Return (X, Y) of the center of cell containing provided text 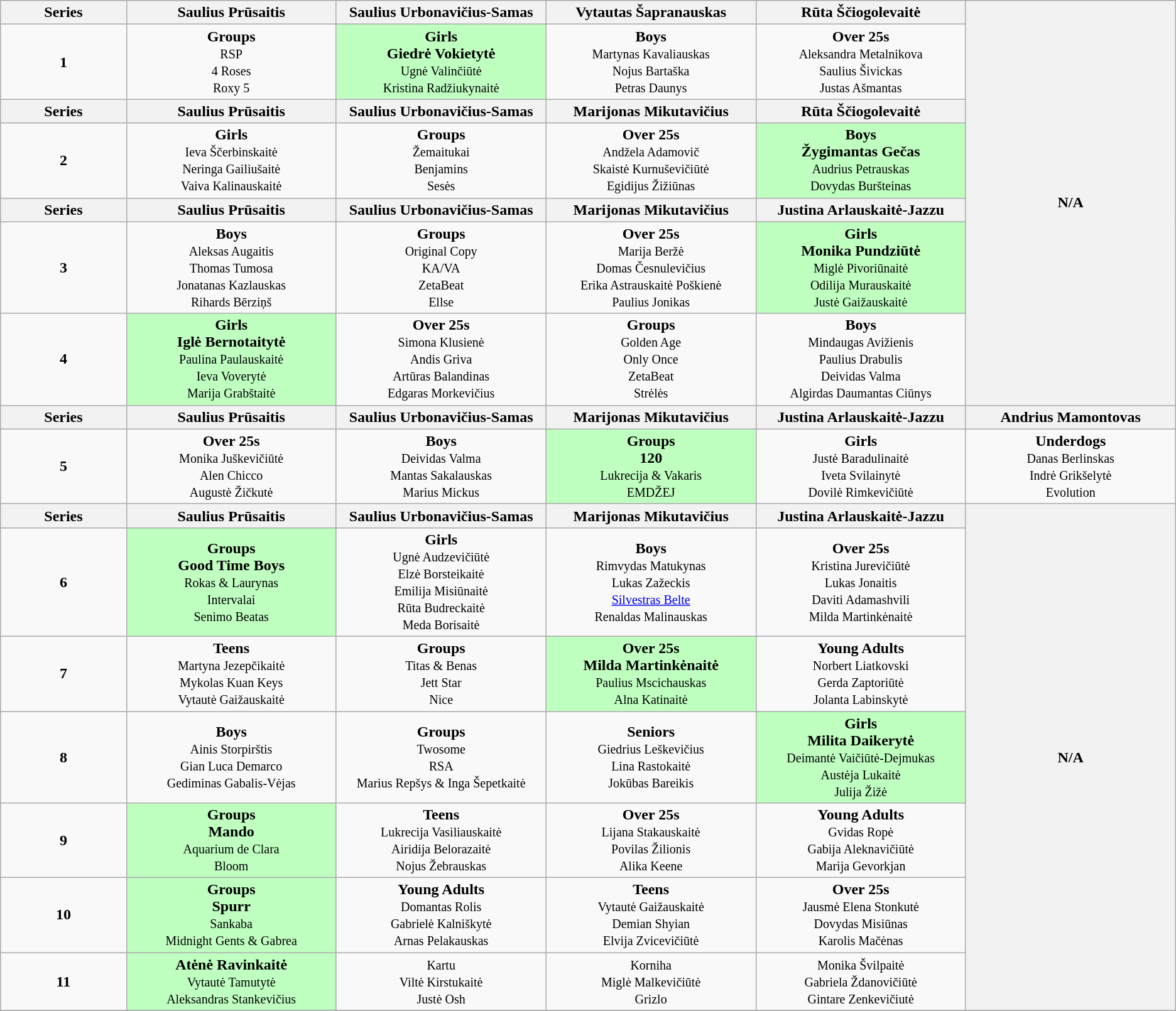
2 (63, 161)
TeensLukrecija VasiliauskaitėAiridija BelorazaitėNojus Žebrauskas (441, 840)
Young AdultsNorbert LiatkovskiGerda ZaptoriūtėJolanta Labinskytė (861, 673)
5 (63, 466)
BoysMindaugas AvižienisPaulius DrabulisDeividas ValmaAlgirdas Daumantas Ciūnys (861, 359)
Young AdultsDomantas RolisGabrielė KalniškytėArnas Pelakauskas (441, 916)
BoysDeividas ValmaMantas SakalauskasMarius Mickus (441, 466)
GroupsGolden AgeOnly OnceZetaBeatStrėlės (651, 359)
Over 25sMilda MartinkėnaitėPaulius MscichauskasAlna Katinaitė (651, 673)
11 (63, 981)
KornihaMiglė MalkevičiūtėGrizlo (651, 981)
Over 25sAleksandra MetalnikovaSaulius ŠivickasJustas Ašmantas (861, 62)
GirlsMonika PundziūtėMiglė PivoriūnaitėOdilija MurauskaitėJustė Gaižauskaitė (861, 268)
1 (63, 62)
GroupsOriginal CopyKA/VAZetaBeatEllse (441, 268)
Young AdultsGvidas RopėGabija AleknavičiūtėMarija Gevorkjan (861, 840)
Over 25sMarija BeržėDomas ČesnulevičiusErika Astrauskaitė PoškienėPaulius Jonikas (651, 268)
TeensVytautė GaižauskaitėDemian ShyianElvija Zvicevičiūtė (651, 916)
8 (63, 757)
Over 25sMonika JuškevičiūtėAlen ChiccoAugustė Žičkutė (231, 466)
Monika ŠvilpaitėGabriela ŽdanovičiūtėGintare Zenkevičiutė (861, 981)
Vytautas Šapranauskas (651, 13)
TeensMartyna JezepčikaitėMykolas Kuan KeysVytautė Gaižauskaitė (231, 673)
GroupsTitas & BenasJett StarNice (441, 673)
BoysRimvydas MatukynasLukas ZažeckisSilvestras BelteRenaldas Malinauskas (651, 581)
BoysMartynas KavaliauskasNojus BartaškaPetras Daunys (651, 62)
Groups120Lukrecija & VakarisEMDŽEJ (651, 466)
10 (63, 916)
4 (63, 359)
3 (63, 268)
Over 25sAndžela AdamovičSkaistė KurnuševičiūtėEgidijus Žižiūnas (651, 161)
GirlsIglė BernotaitytėPaulina PaulauskaitėIeva VoverytėMarija Grabštaitė (231, 359)
BoysŽygimantas GečasAudrius PetrauskasDovydas Buršteinas (861, 161)
GroupsŽemaitukaiBenjaminsSesės (441, 161)
Over 25sJausmė Elena StonkutėDovydas MisiūnasKarolis Mačėnas (861, 916)
KartuViltė KirstukaitėJustė Osh (441, 981)
GroupsSpurrSankabaMidnight Gents & Gabrea (231, 916)
GroupsGood Time BoysRokas & LaurynasIntervalaiSenimo Beatas (231, 581)
6 (63, 581)
SeniorsGiedrius LeškevičiusLina RastokaitėJokūbas Bareikis (651, 757)
Over 25sKristina JurevičiūtėLukas JonaitisDaviti AdamashviliMilda Martinkėnaitė (861, 581)
GroupsRSP4 RosesRoxy 5 (231, 62)
9 (63, 840)
GroupsMandoAquarium de ClaraBloom (231, 840)
UnderdogsDanas BerlinskasIndrė GrikšelytėEvolution (1070, 466)
GirlsJustė BaradulinaitėIveta SvilainytėDovilė Rimkevičiūtė (861, 466)
BoysAinis StorpirštisGian Luca DemarcoGediminas Gabalis-Vėjas (231, 757)
Atėnė RavinkaitėVytautė TamutytėAleksandras Stankevičius (231, 981)
GirlsGiedrė VokietytėUgnė ValinčiūtėKristina Radžiukynaitė (441, 62)
GirlsIeva ŠčerbinskaitėNeringa GailiušaitėVaiva Kalinauskaitė (231, 161)
Andrius Mamontovas (1070, 417)
BoysAleksas AugaitisThomas TumosaJonatanas KazlauskasRihards Bērziņš (231, 268)
Over 25sLijana StakauskaitėPovilas ŽilionisAlika Keene (651, 840)
GirlsUgnė AudzevičiūtėElzė BorsteikaitėEmilija MisiūnaitėRūta BudreckaitėMeda Borisaitė (441, 581)
GroupsTwosomeRSAMarius Repšys & Inga Šepetkaitė (441, 757)
7 (63, 673)
Over 25sSimona KlusienėAndis GrivaArtūras BalandinasEdgaras Morkevičius (441, 359)
GirlsMilita DaikerytėDeimantė Vaičiūtė-DejmukasAustėja LukaitėJulija Žižė (861, 757)
